Search for the cell housing the specified text and yield its (x, y) center coordinate. 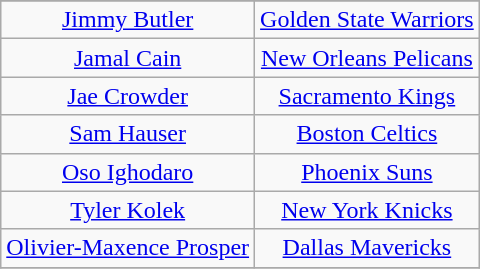
Jimmy Butler (128, 20)
Olivier-Maxence Prosper (128, 248)
Jae Crowder (128, 96)
Boston Celtics (368, 134)
New Orleans Pelicans (368, 58)
Sacramento Kings (368, 96)
Dallas Mavericks (368, 248)
New York Knicks (368, 210)
Golden State Warriors (368, 20)
Oso Ighodaro (128, 172)
Sam Hauser (128, 134)
Phoenix Suns (368, 172)
Tyler Kolek (128, 210)
Jamal Cain (128, 58)
